Output the (x, y) coordinate of the center of the cell containing the given text.  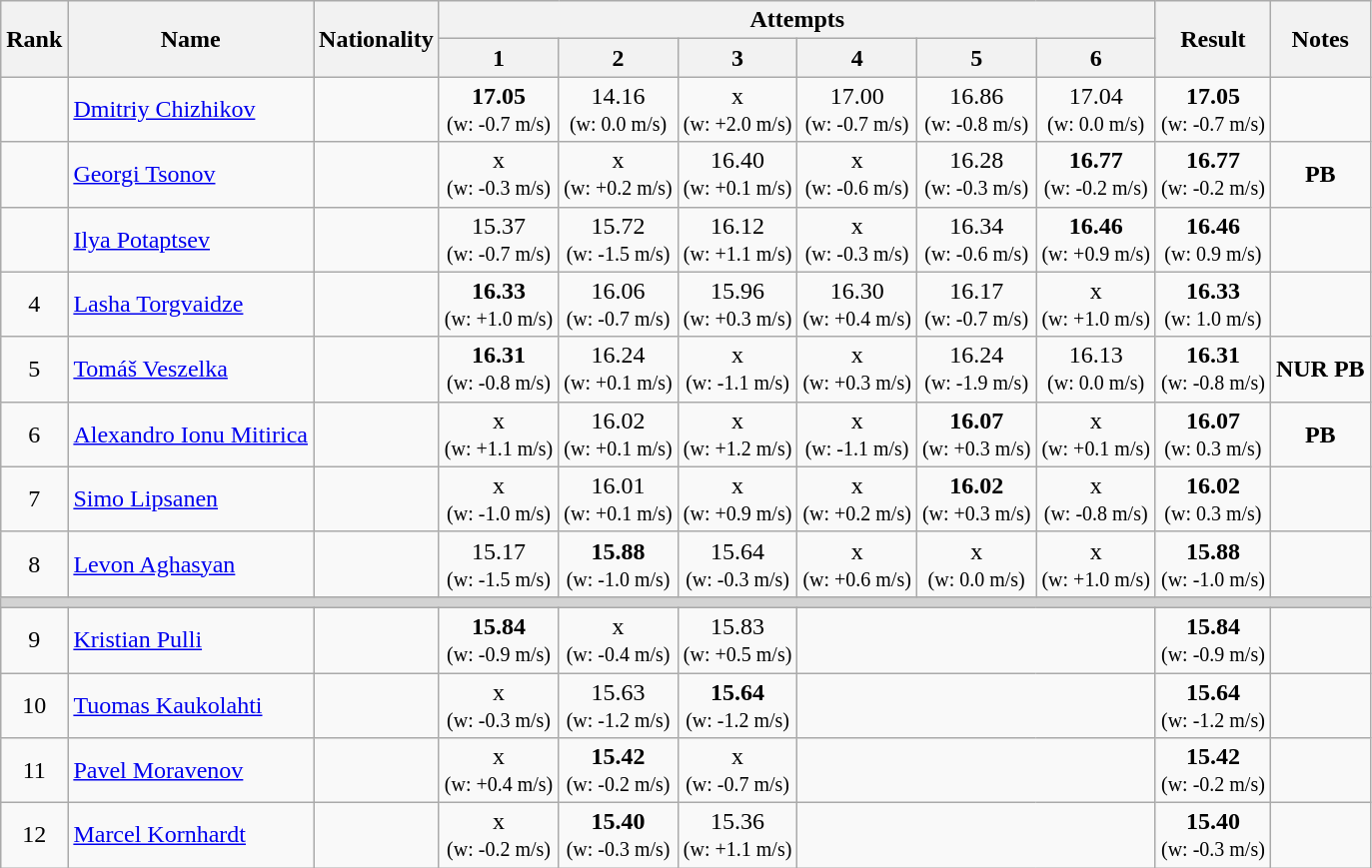
Tuomas Kaukolahti (191, 705)
16.24(w: +0.1 m/s) (619, 370)
Georgi Tsonov (191, 174)
x(w: -0.4 m/s) (619, 639)
16.17(w: -0.7 m/s) (976, 304)
x(w: -1.0 m/s) (499, 499)
15.17(w: -1.5 m/s) (499, 563)
16.33(w: +1.0 m/s) (499, 304)
Alexandro Ionu Mitirica (191, 434)
16.12(w: +1.1 m/s) (737, 240)
x(w: -0.2 m/s) (499, 835)
x(w: 0.0 m/s) (976, 563)
16.30(w: +0.4 m/s) (857, 304)
Notes (1320, 39)
14.16(w: 0.0 m/s) (619, 110)
16.40(w: +0.1 m/s) (737, 174)
x(w: +0.3 m/s) (857, 370)
x(w: +0.4 m/s) (499, 771)
16.07(w: 0.3 m/s) (1213, 434)
16.34(w: -0.6 m/s) (976, 240)
Result (1213, 39)
Dmitriy Chizhikov (191, 110)
16.06(w: -0.7 m/s) (619, 304)
x(w: +1.2 m/s) (737, 434)
17.04(w: 0.0 m/s) (1096, 110)
12 (34, 835)
15.72(w: -1.5 m/s) (619, 240)
NUR PB (1320, 370)
15.36(w: +1.1 m/s) (737, 835)
x(w: +2.0 m/s) (737, 110)
x(w: -0.6 m/s) (857, 174)
3 (737, 58)
x(w: -0.8 m/s) (1096, 499)
Levon Aghasyan (191, 563)
8 (34, 563)
Tomáš Veszelka (191, 370)
15.37(w: -0.7 m/s) (499, 240)
10 (34, 705)
Attempts (797, 20)
15.83(w: +0.5 m/s) (737, 639)
x(w: +0.1 m/s) (1096, 434)
Lasha Torgvaidze (191, 304)
15.64(w: -0.3 m/s) (737, 563)
x(w: -0.7 m/s) (737, 771)
2 (619, 58)
17.00(w: -0.7 m/s) (857, 110)
11 (34, 771)
Simo Lipsanen (191, 499)
7 (34, 499)
16.02(w: +0.3 m/s) (976, 499)
Marcel Kornhardt (191, 835)
16.46(w: 0.9 m/s) (1213, 240)
Rank (34, 39)
x(w: +0.6 m/s) (857, 563)
15.63(w: -1.2 m/s) (619, 705)
16.28(w: -0.3 m/s) (976, 174)
Kristian Pulli (191, 639)
x(w: +1.1 m/s) (499, 434)
9 (34, 639)
16.02(w: +0.1 m/s) (619, 434)
15.96(w: +0.3 m/s) (737, 304)
16.01(w: +0.1 m/s) (619, 499)
16.33(w: 1.0 m/s) (1213, 304)
x(w: +0.9 m/s) (737, 499)
Pavel Moravenov (191, 771)
16.46(w: +0.9 m/s) (1096, 240)
1 (499, 58)
16.13(w: 0.0 m/s) (1096, 370)
16.24(w: -1.9 m/s) (976, 370)
16.86(w: -0.8 m/s) (976, 110)
Name (191, 39)
16.07(w: +0.3 m/s) (976, 434)
Ilya Potaptsev (191, 240)
16.02(w: 0.3 m/s) (1213, 499)
Nationality (377, 39)
